Determine the (X, Y) coordinate at the center of the cell enclosing the given text.  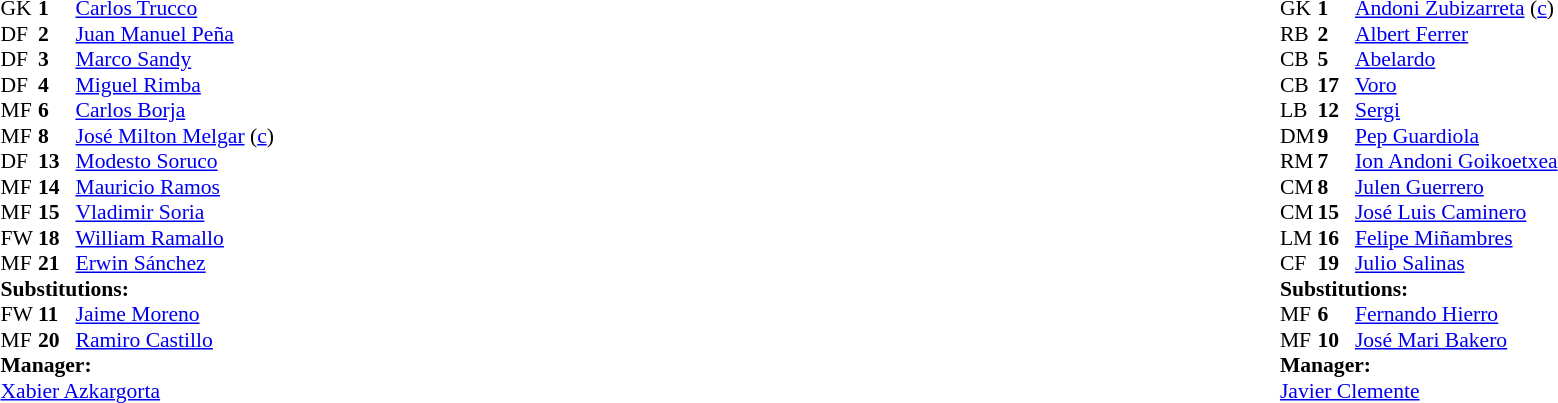
William Ramallo (175, 238)
10 (1336, 340)
Erwin Sánchez (175, 263)
Ion Andoni Goikoetxea (1456, 161)
Miguel Rimba (175, 85)
RM (1299, 161)
Ramiro Castillo (175, 340)
LB (1299, 111)
21 (57, 263)
José Milton Melgar (c) (175, 136)
Albert Ferrer (1456, 34)
Carlos Borja (175, 111)
5 (1336, 59)
9 (1336, 136)
José Mari Bakero (1456, 340)
16 (1336, 238)
14 (57, 187)
Juan Manuel Peña (175, 34)
13 (57, 161)
Julio Salinas (1456, 263)
3 (57, 59)
Jaime Moreno (175, 315)
Felipe Miñambres (1456, 238)
Fernando Hierro (1456, 315)
Pep Guardiola (1456, 136)
Modesto Soruco (175, 161)
20 (57, 340)
LM (1299, 238)
Julen Guerrero (1456, 187)
12 (1336, 111)
7 (1336, 161)
DM (1299, 136)
Abelardo (1456, 59)
Sergi (1456, 111)
José Luis Caminero (1456, 213)
18 (57, 238)
RB (1299, 34)
17 (1336, 85)
CF (1299, 263)
19 (1336, 263)
Mauricio Ramos (175, 187)
Vladimir Soria (175, 213)
Marco Sandy (175, 59)
4 (57, 85)
11 (57, 315)
Voro (1456, 85)
